Search for the cell housing the specified text and yield its [X, Y] center coordinate. 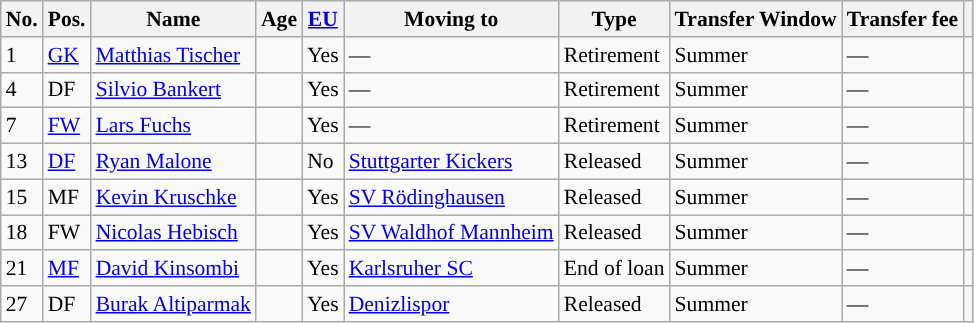
SV Rödinghausen [452, 197]
27 [22, 304]
21 [22, 269]
GK [67, 55]
Denizlispor [452, 304]
Silvio Bankert [174, 90]
7 [22, 126]
Transfer Window [756, 19]
18 [22, 233]
David Kinsombi [174, 269]
SV Waldhof Mannheim [452, 233]
Karlsruher SC [452, 269]
No. [22, 19]
Matthias Tischer [174, 55]
Stuttgarter Kickers [452, 162]
4 [22, 90]
Transfer fee [902, 19]
13 [22, 162]
1 [22, 55]
Burak Altiparmak [174, 304]
Pos. [67, 19]
Kevin Kruschke [174, 197]
Moving to [452, 19]
End of loan [614, 269]
Ryan Malone [174, 162]
EU [323, 19]
Name [174, 19]
Age [279, 19]
Nicolas Hebisch [174, 233]
Type [614, 19]
No [323, 162]
Lars Fuchs [174, 126]
15 [22, 197]
